Output the [x, y] coordinate of the center of the cell containing the given text.  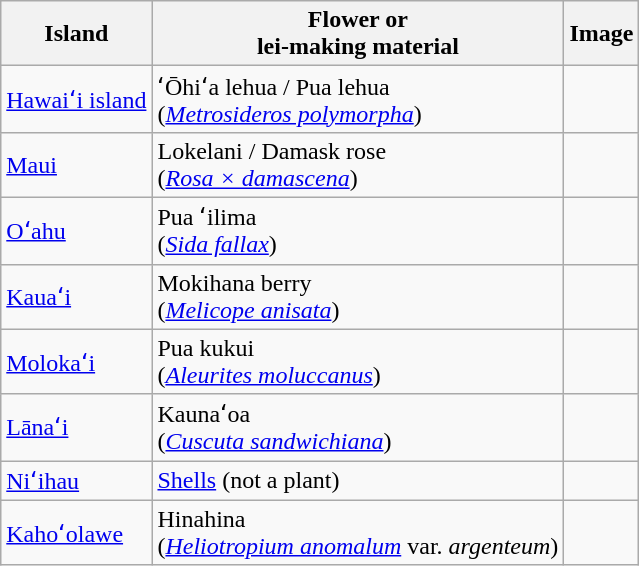
Oʻahu [76, 230]
Lānaʻi [76, 428]
Hawaiʻi island [76, 100]
Molokaʻi [76, 362]
Shells (not a plant) [358, 481]
Kahoʻolawe [76, 532]
Flower or lei-making material [358, 34]
Hinahina(Heliotropium anomalum var. argenteum) [358, 532]
Kauaʻi [76, 296]
Niʻihau [76, 481]
Island [76, 34]
Lokelani / Damask rose(Rosa × damascena) [358, 164]
Maui [76, 164]
Image [602, 34]
ʻŌhiʻa lehua / Pua lehua(Metrosideros polymorpha) [358, 100]
Pua kukui(Aleurites moluccanus) [358, 362]
Mokihana berry(Melicope anisata) [358, 296]
Kaunaʻoa(Cuscuta sandwichiana) [358, 428]
Pua ʻilima(Sida fallax) [358, 230]
